Locate the cell with the specified text and output its (x, y) center coordinate. 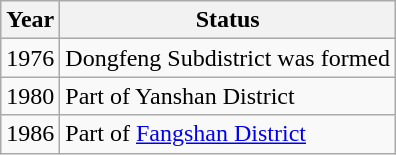
Part of Fangshan District (228, 134)
Status (228, 20)
1986 (30, 134)
1976 (30, 58)
Year (30, 20)
1980 (30, 96)
Part of Yanshan District (228, 96)
Dongfeng Subdistrict was formed (228, 58)
